Detect which cell encompasses the target text, then output its [x, y] center coordinate. 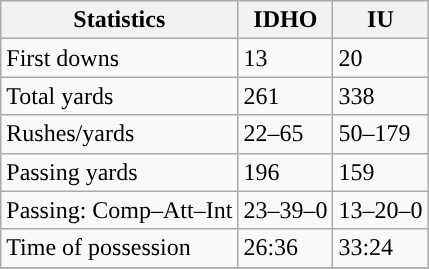
196 [286, 172]
23–39–0 [286, 210]
Total yards [120, 96]
Statistics [120, 20]
338 [380, 96]
IU [380, 20]
IDHO [286, 20]
50–179 [380, 134]
Passing yards [120, 172]
22–65 [286, 134]
13 [286, 58]
33:24 [380, 248]
26:36 [286, 248]
Rushes/yards [120, 134]
20 [380, 58]
13–20–0 [380, 210]
Time of possession [120, 248]
261 [286, 96]
Passing: Comp–Att–Int [120, 210]
First downs [120, 58]
159 [380, 172]
